Locate the cell with the specified text and output its (x, y) center coordinate. 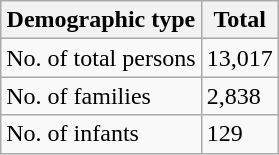
No. of infants (101, 134)
129 (240, 134)
No. of families (101, 96)
Demographic type (101, 20)
2,838 (240, 96)
Total (240, 20)
13,017 (240, 58)
No. of total persons (101, 58)
